Return (X, Y) of the center of cell containing provided text 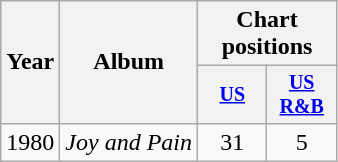
USR&B (302, 94)
Album (129, 62)
Chart positions (268, 34)
Joy and Pain (129, 142)
5 (302, 142)
US (232, 94)
31 (232, 142)
1980 (30, 142)
Year (30, 62)
